Return the [x, y] coordinate for the center point of the cell that contains the specified text.  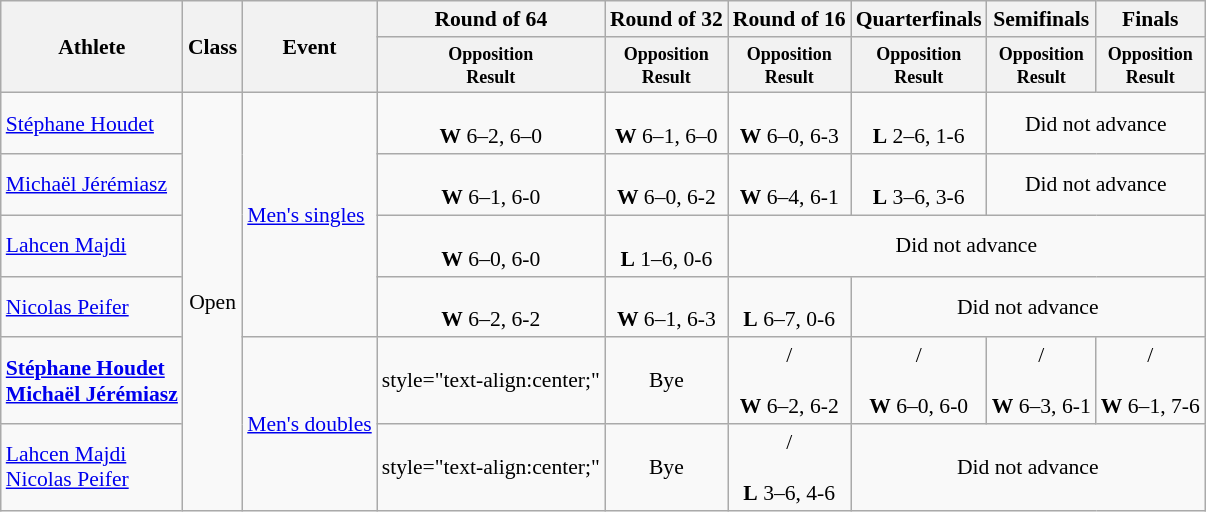
Lahcen Majdi Nicolas Peifer [92, 468]
/ W 6–3, 6-1 [1042, 382]
L 1–6, 0-6 [666, 246]
W 6–0, 6-0 [491, 246]
L 2–6, 1-6 [919, 124]
Athlete [92, 47]
Lahcen Majdi [92, 246]
Stéphane Houdet Michaël Jérémiasz [92, 382]
Michaël Jérémiasz [92, 184]
Stéphane Houdet [92, 124]
Men's singles [310, 215]
Finals [1150, 19]
/ W 6–1, 7-6 [1150, 382]
W 6–0, 6-2 [666, 184]
W 6–1, 6–0 [666, 124]
Quarterfinals [919, 19]
Round of 64 [491, 19]
Event [310, 47]
W 6–2, 6–0 [491, 124]
/ L 3–6, 4-6 [790, 468]
Nicolas Peifer [92, 306]
Class [212, 47]
W 6–0, 6-3 [790, 124]
Round of 32 [666, 19]
Round of 16 [790, 19]
/ W 6–2, 6-2 [790, 382]
W 6–4, 6-1 [790, 184]
L 6–7, 0-6 [790, 306]
L 3–6, 3-6 [919, 184]
Open [212, 302]
/ W 6–0, 6-0 [919, 382]
W 6–1, 6-3 [666, 306]
Men's doubles [310, 424]
Semifinals [1042, 19]
W 6–1, 6-0 [491, 184]
W 6–2, 6-2 [491, 306]
